Locate the cell with the specified text and output its (x, y) center coordinate. 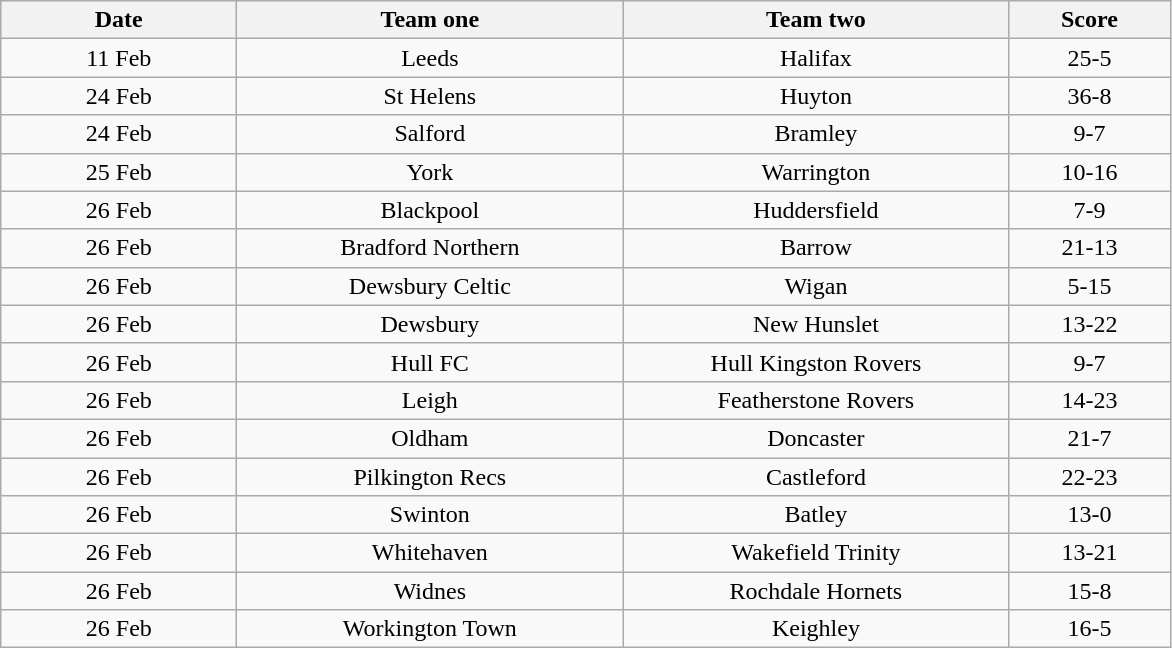
15-8 (1090, 591)
Huyton (816, 96)
Oldham (430, 438)
Score (1090, 20)
13-22 (1090, 324)
Salford (430, 134)
Pilkington Recs (430, 477)
Batley (816, 515)
Hull Kingston Rovers (816, 362)
Widnes (430, 591)
Dewsbury (430, 324)
10-16 (1090, 172)
21-13 (1090, 248)
25 Feb (119, 172)
13-0 (1090, 515)
11 Feb (119, 58)
22-23 (1090, 477)
25-5 (1090, 58)
Dewsbury Celtic (430, 286)
13-21 (1090, 553)
7-9 (1090, 210)
Team one (430, 20)
Bramley (816, 134)
Leeds (430, 58)
Keighley (816, 629)
16-5 (1090, 629)
Leigh (430, 400)
New Hunslet (816, 324)
Whitehaven (430, 553)
Featherstone Rovers (816, 400)
Wakefield Trinity (816, 553)
Hull FC (430, 362)
21-7 (1090, 438)
Rochdale Hornets (816, 591)
36-8 (1090, 96)
Castleford (816, 477)
Blackpool (430, 210)
Bradford Northern (430, 248)
Warrington (816, 172)
Team two (816, 20)
14-23 (1090, 400)
St Helens (430, 96)
Halifax (816, 58)
York (430, 172)
Huddersfield (816, 210)
Barrow (816, 248)
Swinton (430, 515)
Workington Town (430, 629)
Date (119, 20)
5-15 (1090, 286)
Doncaster (816, 438)
Wigan (816, 286)
